Return the [x, y] coordinate for the center point of the cell that contains the specified text.  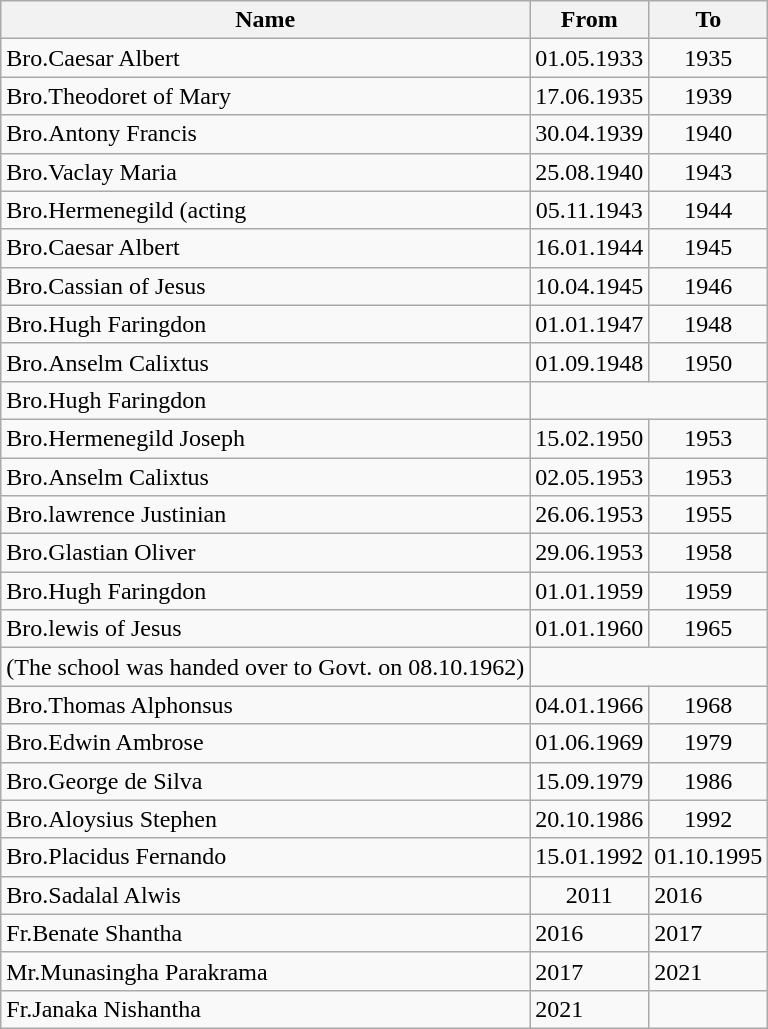
1943 [708, 172]
30.04.1939 [590, 134]
1948 [708, 324]
1979 [708, 743]
26.06.1953 [590, 515]
1965 [708, 629]
Fr.Benate Shantha [266, 933]
15.01.1992 [590, 857]
16.01.1944 [590, 248]
Bro.Sadalal Alwis [266, 895]
1944 [708, 210]
17.06.1935 [590, 96]
Bro.Aloysius Stephen [266, 819]
Bro.Vaclay Maria [266, 172]
1939 [708, 96]
Bro.Cassian of Jesus [266, 286]
Bro.Glastian Oliver [266, 553]
(The school was handed over to Govt. on 08.10.1962) [266, 667]
Bro.Theodoret of Mary [266, 96]
To [708, 20]
10.04.1945 [590, 286]
Bro.lawrence Justinian [266, 515]
1958 [708, 553]
Bro.Antony Francis [266, 134]
04.01.1966 [590, 705]
Mr.Munasingha Parakrama [266, 971]
Fr.Janaka Nishantha [266, 1009]
2011 [590, 895]
25.08.1940 [590, 172]
29.06.1953 [590, 553]
05.11.1943 [590, 210]
1946 [708, 286]
20.10.1986 [590, 819]
Bro.George de Silva [266, 781]
1992 [708, 819]
1935 [708, 58]
Bro.Hermenegild Joseph [266, 438]
Bro.Edwin Ambrose [266, 743]
01.10.1995 [708, 857]
1945 [708, 248]
01.05.1933 [590, 58]
02.05.1953 [590, 477]
Bro.lewis of Jesus [266, 629]
Bro.Placidus Fernando [266, 857]
01.01.1960 [590, 629]
1986 [708, 781]
Name [266, 20]
15.02.1950 [590, 438]
1955 [708, 515]
15.09.1979 [590, 781]
01.01.1947 [590, 324]
Bro.Hermenegild (acting [266, 210]
01.01.1959 [590, 591]
From [590, 20]
01.09.1948 [590, 362]
1959 [708, 591]
01.06.1969 [590, 743]
1950 [708, 362]
Bro.Thomas Alphonsus [266, 705]
1968 [708, 705]
1940 [708, 134]
